From the cell containing the given text, extract its center point as (X, Y) coordinate. 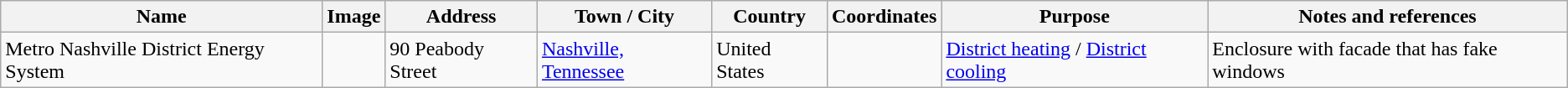
Metro Nashville District Energy System (162, 60)
90 Peabody Street (462, 60)
Town / City (624, 17)
Coordinates (884, 17)
Address (462, 17)
Notes and references (1388, 17)
Image (353, 17)
District heating / District cooling (1075, 60)
Purpose (1075, 17)
Country (770, 17)
Nashville, Tennessee (624, 60)
Name (162, 17)
Enclosure with facade that has fake windows (1388, 60)
United States (770, 60)
